From the cell containing the given text, extract its center point as [x, y] coordinate. 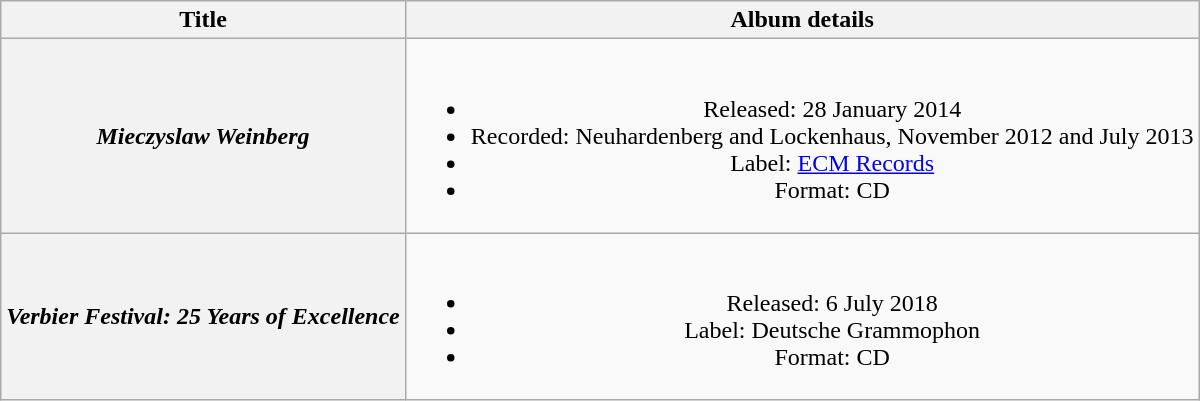
Verbier Festival: 25 Years of Excellence [204, 316]
Released: 6 July 2018Label: Deutsche GrammophonFormat: CD [802, 316]
Mieczyslaw Weinberg [204, 136]
Album details [802, 20]
Title [204, 20]
Released: 28 January 2014Recorded: Neuhardenberg and Lockenhaus, November 2012 and July 2013Label: ECM RecordsFormat: CD [802, 136]
